Locate the cell with the specified text and output its (X, Y) center coordinate. 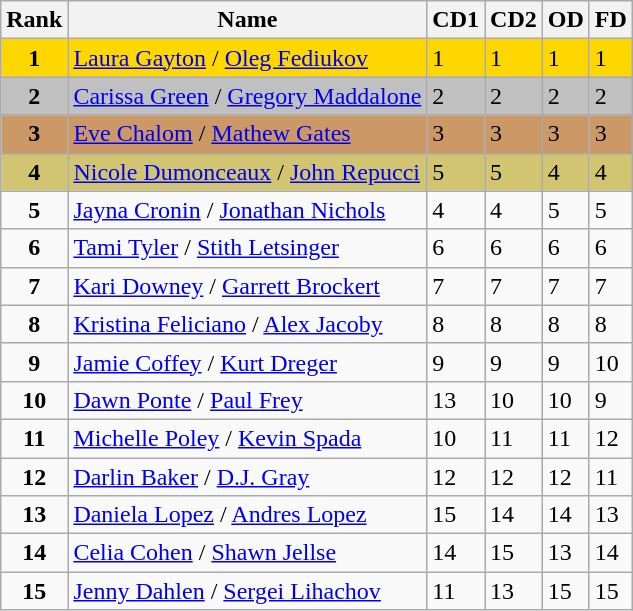
Kristina Feliciano / Alex Jacoby (248, 324)
Name (248, 20)
Jenny Dahlen / Sergei Lihachov (248, 591)
Rank (34, 20)
Daniela Lopez / Andres Lopez (248, 515)
OD (566, 20)
Tami Tyler / Stith Letsinger (248, 248)
Michelle Poley / Kevin Spada (248, 438)
Kari Downey / Garrett Brockert (248, 286)
Celia Cohen / Shawn Jellse (248, 553)
Jamie Coffey / Kurt Dreger (248, 362)
FD (610, 20)
Dawn Ponte / Paul Frey (248, 400)
Jayna Cronin / Jonathan Nichols (248, 210)
Eve Chalom / Mathew Gates (248, 134)
Nicole Dumonceaux / John Repucci (248, 172)
CD2 (514, 20)
Carissa Green / Gregory Maddalone (248, 96)
Darlin Baker / D.J. Gray (248, 477)
CD1 (456, 20)
Laura Gayton / Oleg Fediukov (248, 58)
